Output the [X, Y] coordinate of the center of the cell containing the given text.  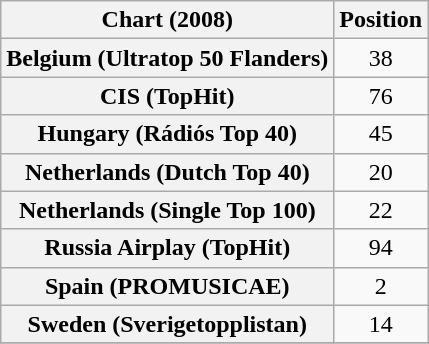
Hungary (Rádiós Top 40) [168, 134]
Netherlands (Single Top 100) [168, 210]
20 [381, 172]
Position [381, 20]
Netherlands (Dutch Top 40) [168, 172]
Sweden (Sverigetopplistan) [168, 324]
CIS (TopHit) [168, 96]
Chart (2008) [168, 20]
14 [381, 324]
Belgium (Ultratop 50 Flanders) [168, 58]
76 [381, 96]
Spain (PROMUSICAE) [168, 286]
38 [381, 58]
45 [381, 134]
94 [381, 248]
Russia Airplay (TopHit) [168, 248]
2 [381, 286]
22 [381, 210]
